Capture the cell that displays the provided text and extract its [X, Y] central coordinate. 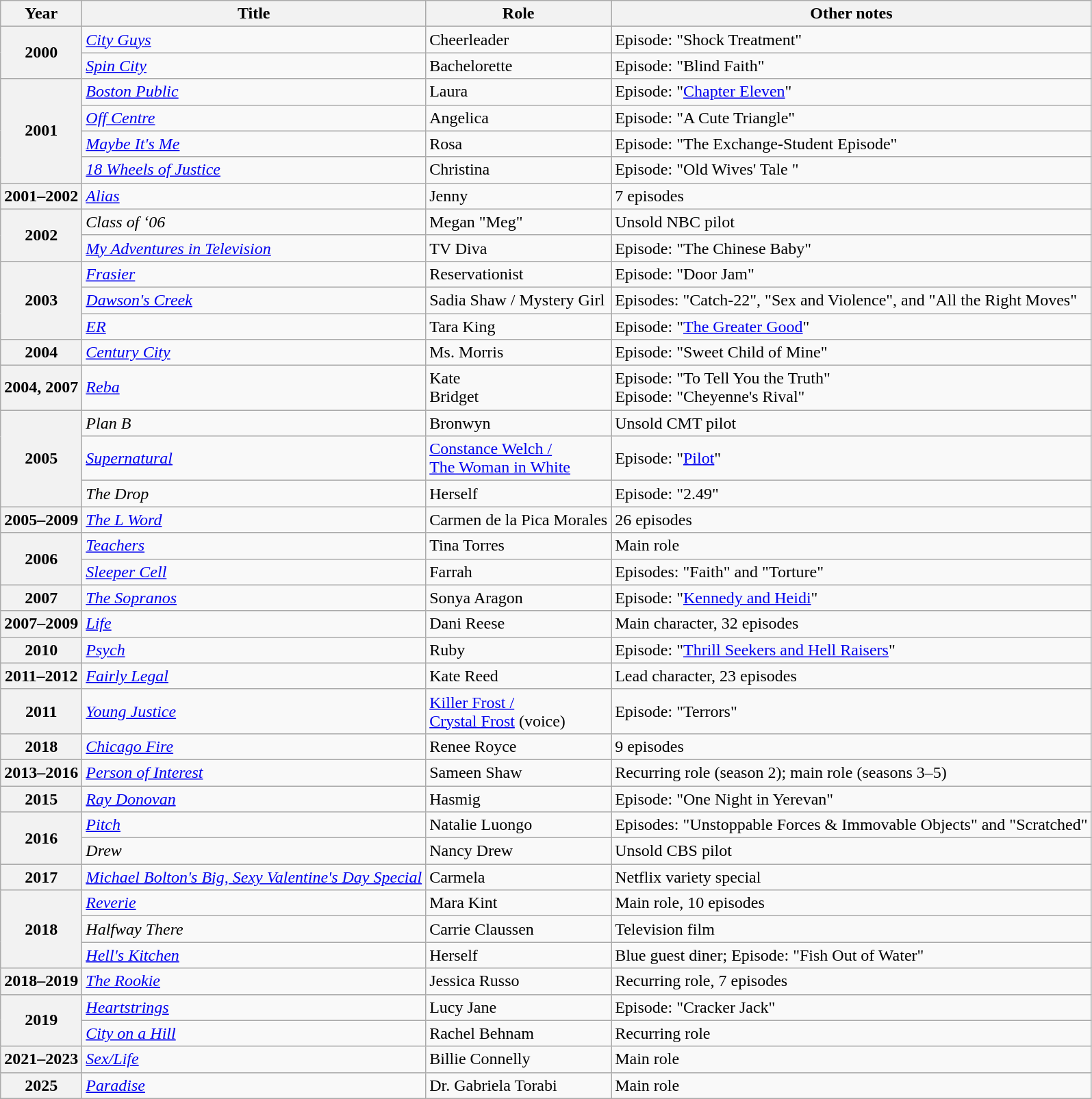
2001 [41, 131]
Chicago Fire [254, 746]
9 episodes [852, 746]
2000 [41, 53]
Episodes: "Faith" and "Torture" [852, 572]
Christina [519, 170]
Netflix variety special [852, 877]
Episode: "To Tell You the Truth"Episode: "Cheyenne's Rival" [852, 388]
KateBridget [519, 388]
Episode: "Shock Treatment" [852, 40]
Recurring role, 7 episodes [852, 981]
Unsold NBC pilot [852, 222]
Drew [254, 851]
2001–2002 [41, 196]
2004, 2007 [41, 388]
Angelica [519, 118]
Sameen Shaw [519, 772]
Episode: "Chapter Eleven" [852, 92]
Person of Interest [254, 772]
Dawson's Creek [254, 300]
The L Word [254, 520]
Sadia Shaw / Mystery Girl [519, 300]
Boston Public [254, 92]
Cheerleader [519, 40]
Role [519, 14]
Hell's Kitchen [254, 955]
Other notes [852, 14]
Bronwyn [519, 423]
Frasier [254, 274]
Alias [254, 196]
Episodes: "Catch-22", "Sex and Violence", and "All the Right Moves" [852, 300]
Carmen de la Pica Morales [519, 520]
Farrah [519, 572]
City Guys [254, 40]
The Sopranos [254, 598]
Jessica Russo [519, 981]
2002 [41, 235]
Century City [254, 353]
26 episodes [852, 520]
Bachelorette [519, 66]
TV Diva [519, 248]
Episode: "A Cute Triangle" [852, 118]
Tara King [519, 327]
Recurring role (season 2); main role (seasons 3–5) [852, 772]
Young Justice [254, 711]
Kate Reed [519, 676]
2003 [41, 300]
2019 [41, 1020]
Heartstrings [254, 1007]
The Rookie [254, 981]
Episodes: "Unstoppable Forces & Immovable Objects" and "Scratched" [852, 825]
ER [254, 327]
Supernatural [254, 459]
Reservationist [519, 274]
Ruby [519, 650]
2005 [41, 459]
Ms. Morris [519, 353]
Mara Kint [519, 903]
Main character, 32 episodes [852, 624]
Sonya Aragon [519, 598]
Nancy Drew [519, 851]
2015 [41, 799]
Billie Connelly [519, 1059]
2010 [41, 650]
2006 [41, 559]
Fairly Legal [254, 676]
Carrie Claussen [519, 929]
Sex/Life [254, 1059]
2017 [41, 877]
Class of ‘06 [254, 222]
Episode: "Cracker Jack" [852, 1007]
Laura [519, 92]
2007 [41, 598]
Megan "Meg" [519, 222]
Paradise [254, 1085]
Television film [852, 929]
2013–2016 [41, 772]
Rachel Behnam [519, 1033]
18 Wheels of Justice [254, 170]
2021–2023 [41, 1059]
Episode: "Thrill Seekers and Hell Raisers" [852, 650]
Plan B [254, 423]
Episode: "Door Jam" [852, 274]
Unsold CMT pilot [852, 423]
Dani Reese [519, 624]
Hasmig [519, 799]
Constance Welch /The Woman in White [519, 459]
Carmela [519, 877]
Episode: "The Greater Good" [852, 327]
Episode: "The Exchange-Student Episode" [852, 144]
Episode: "Pilot" [852, 459]
Spin City [254, 66]
2011 [41, 711]
Title [254, 14]
2025 [41, 1085]
2007–2009 [41, 624]
Episode: "Sweet Child of Mine" [852, 353]
Halfway There [254, 929]
Psych [254, 650]
Rosa [519, 144]
Episode: "Old Wives' Tale " [852, 170]
Reverie [254, 903]
Main role, 10 episodes [852, 903]
Michael Bolton's Big, Sexy Valentine's Day Special [254, 877]
2004 [41, 353]
Renee Royce [519, 746]
My Adventures in Television [254, 248]
Natalie Luongo [519, 825]
2018–2019 [41, 981]
Episode: "One Night in Yerevan" [852, 799]
7 episodes [852, 196]
Blue guest diner; Episode: "Fish Out of Water" [852, 955]
Reba [254, 388]
2005–2009 [41, 520]
Lead character, 23 episodes [852, 676]
Ray Donovan [254, 799]
The Drop [254, 494]
Year [41, 14]
Episode: "The Chinese Baby" [852, 248]
Teachers [254, 546]
2011–2012 [41, 676]
Dr. Gabriela Torabi [519, 1085]
2016 [41, 838]
Episode: "Blind Faith" [852, 66]
City on a Hill [254, 1033]
Pitch [254, 825]
Off Centre [254, 118]
Unsold CBS pilot [852, 851]
Jenny [519, 196]
Life [254, 624]
Lucy Jane [519, 1007]
Sleeper Cell [254, 572]
Episode: "Kennedy and Heidi" [852, 598]
Tina Torres [519, 546]
Episode: "2.49" [852, 494]
Recurring role [852, 1033]
Maybe It's Me [254, 144]
Episode: "Terrors" [852, 711]
Killer Frost /Crystal Frost (voice) [519, 711]
